Search for the cell housing the specified text and yield its (X, Y) center coordinate. 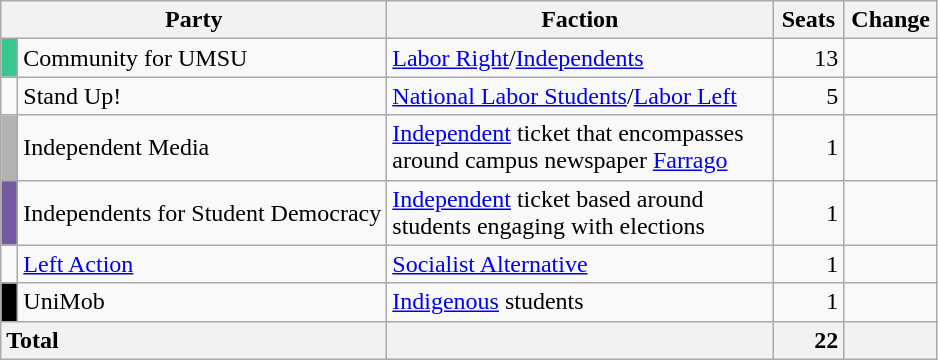
Independent ticket that encompasses around campus newspaper Farrago (580, 148)
Independent ticket based around students engaging with elections (580, 212)
Labor Right/Independents (580, 58)
Left Action (202, 264)
Indigenous students (580, 302)
Change (891, 20)
Total (194, 340)
National Labor Students/Labor Left (580, 96)
Stand Up! (202, 96)
13 (808, 58)
Seats (808, 20)
22 (808, 340)
UniMob (202, 302)
Faction (580, 20)
5 (808, 96)
Independent Media (202, 148)
Party (194, 20)
Community for UMSU (202, 58)
Independents for Student Democracy (202, 212)
Socialist Alternative (580, 264)
